Scan for the cell matching the given text and deliver its [x, y] coordinate at center. 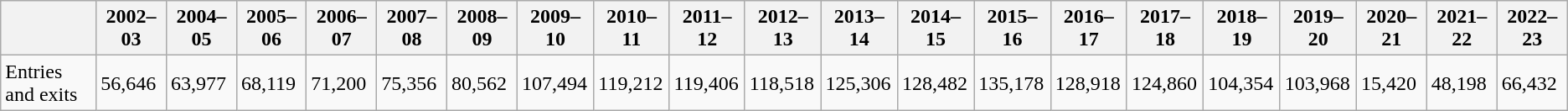
Entries and exits [49, 82]
107,494 [554, 82]
118,518 [782, 82]
2018–19 [1241, 29]
128,918 [1089, 82]
2012–13 [782, 29]
63,977 [202, 82]
2015–16 [1012, 29]
48,198 [1462, 82]
2022–23 [1532, 29]
104,354 [1241, 82]
2008–09 [482, 29]
119,406 [707, 82]
2004–05 [202, 29]
71,200 [342, 82]
2013–14 [859, 29]
2007–08 [412, 29]
2002–03 [132, 29]
119,212 [632, 82]
2021–22 [1462, 29]
135,178 [1012, 82]
2017–18 [1164, 29]
124,860 [1164, 82]
2006–07 [342, 29]
2016–17 [1089, 29]
2010–11 [632, 29]
75,356 [412, 82]
66,432 [1532, 82]
68,119 [271, 82]
56,646 [132, 82]
2011–12 [707, 29]
2020–21 [1391, 29]
2009–10 [554, 29]
15,420 [1391, 82]
80,562 [482, 82]
2005–06 [271, 29]
103,968 [1318, 82]
2019–20 [1318, 29]
125,306 [859, 82]
128,482 [935, 82]
2014–15 [935, 29]
